Scan for the cell matching the given text and deliver its [x, y] coordinate at center. 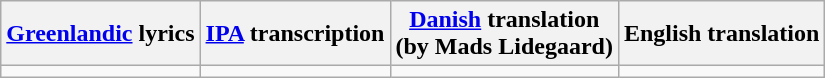
IPA transcription [295, 34]
Greenlandic lyrics [100, 34]
Danish translation(by Mads Lidegaard) [504, 34]
English translation [721, 34]
